Identify which cell holds the provided text, then report its [X, Y] central coordinate. 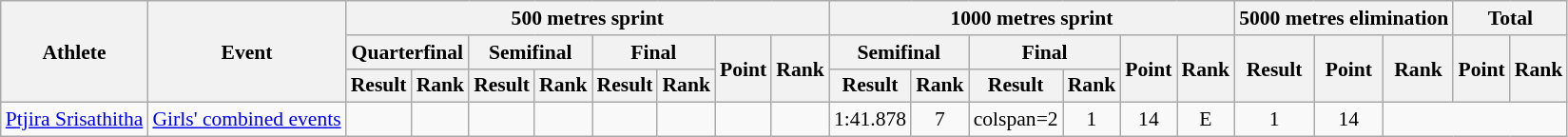
Total [1510, 18]
Athlete [74, 51]
1000 metres sprint [1032, 18]
5000 metres elimination [1344, 18]
7 [939, 120]
1:41.878 [870, 120]
E [1206, 120]
Quarterfinal [407, 52]
Girls' combined events [246, 120]
Ptjira Srisathitha [74, 120]
Event [246, 51]
500 metres sprint [588, 18]
colspan=2 [1016, 120]
